Return the (X, Y) coordinate for the center point of the cell that contains the specified text.  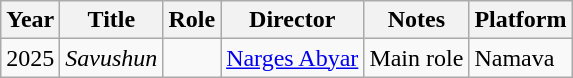
Platform (520, 20)
Title (112, 20)
2025 (30, 58)
Director (292, 20)
Role (192, 20)
Notes (416, 20)
Savushun (112, 58)
Main role (416, 58)
Narges Abyar (292, 58)
Year (30, 20)
Namava (520, 58)
